Return (X, Y) of the center of cell containing provided text 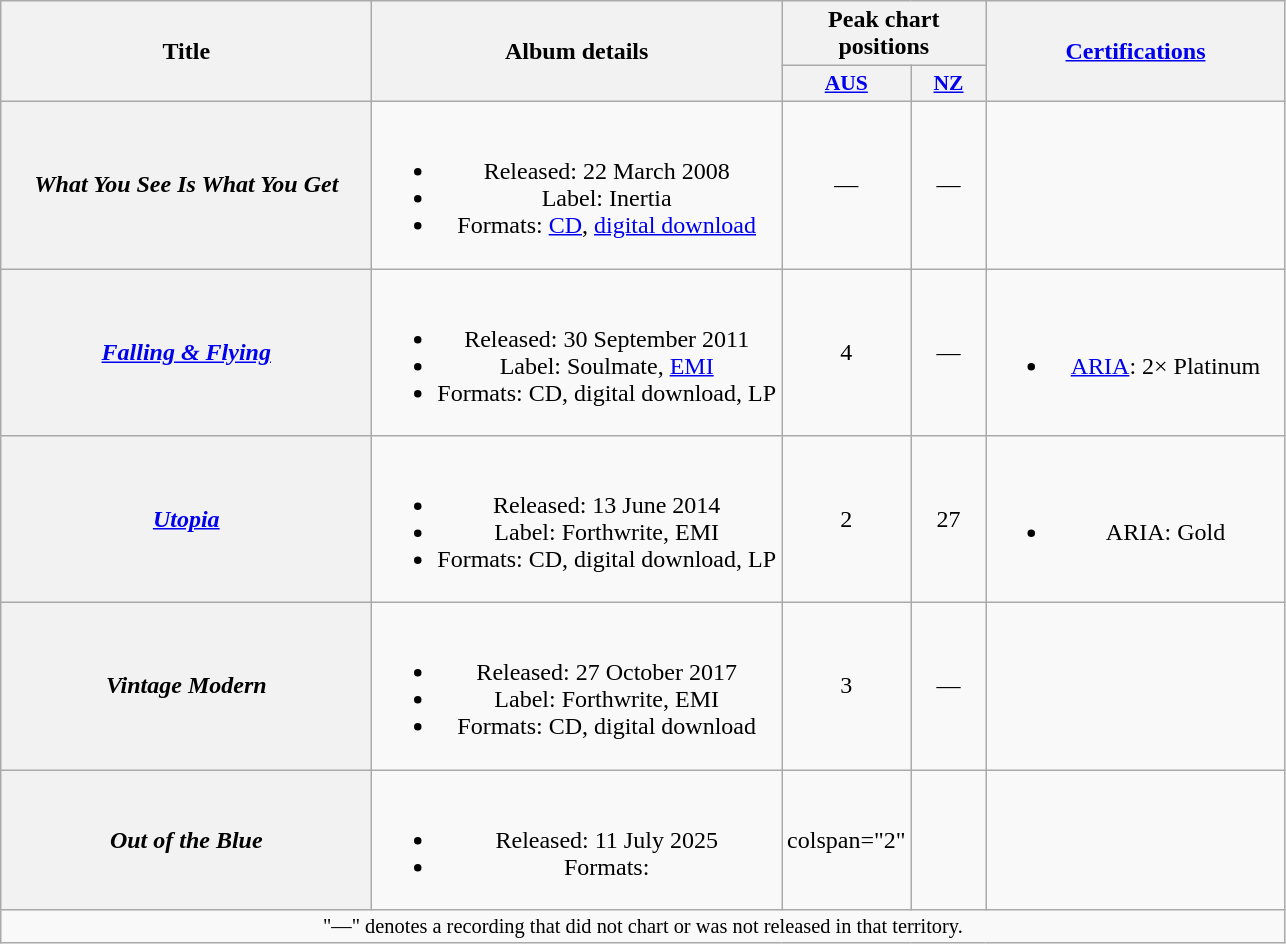
Released: 11 July 2025Formats: (577, 840)
Utopia (186, 520)
4 (847, 352)
Vintage Modern (186, 686)
ARIA: 2× Platinum (1136, 352)
AUS (847, 84)
Released: 22 March 2008Label: InertiaFormats: CD, digital download (577, 184)
Album details (577, 52)
NZ (948, 84)
What You See Is What You Get (186, 184)
Released: 30 September 2011Label: Soulmate, EMIFormats: CD, digital download, LP (577, 352)
Certifications (1136, 52)
Falling & Flying (186, 352)
3 (847, 686)
Released: 13 June 2014Label: Forthwrite, EMIFormats: CD, digital download, LP (577, 520)
Out of the Blue (186, 840)
Title (186, 52)
"—" denotes a recording that did not chart or was not released in that territory. (643, 927)
Peak chart positions (884, 34)
Released: 27 October 2017Label: Forthwrite, EMIFormats: CD, digital download (577, 686)
27 (948, 520)
colspan="2" (847, 840)
2 (847, 520)
ARIA: Gold (1136, 520)
